Output the (X, Y) coordinate of the center of the cell containing the given text.  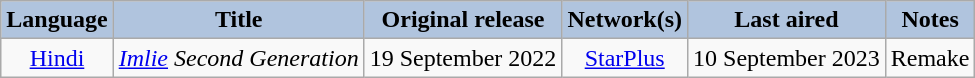
Last aired (787, 20)
19 September 2022 (463, 58)
Notes (930, 20)
Language (57, 20)
Network(s) (625, 20)
Original release (463, 20)
Remake (930, 58)
Title (238, 20)
StarPlus (625, 58)
Hindi (57, 58)
Imlie Second Generation (238, 58)
10 September 2023 (787, 58)
